Extract the (x, y) coordinate from the center of the cell holding the provided text.  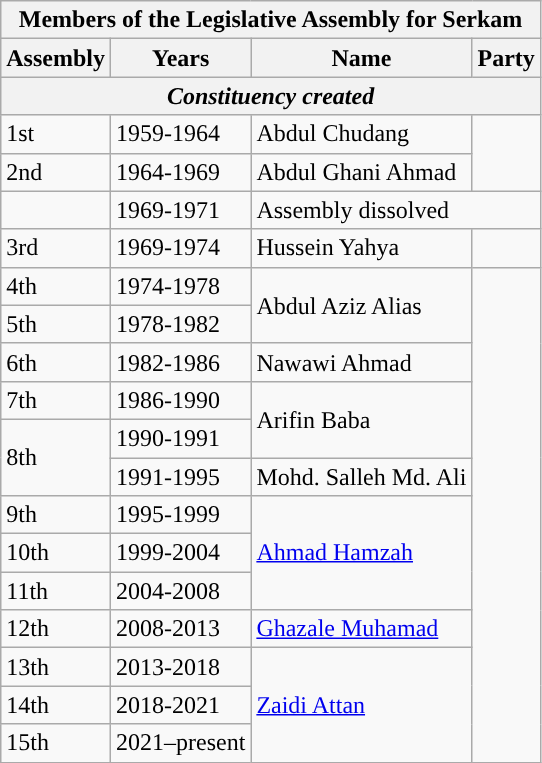
Abdul Aziz Alias (362, 305)
1959-1964 (180, 134)
1978-1982 (180, 324)
1999-2004 (180, 553)
9th (56, 515)
Assembly (56, 58)
1986-1990 (180, 400)
11th (56, 591)
2021–present (180, 743)
Hussein Yahya (362, 248)
1964-1969 (180, 172)
6th (56, 362)
12th (56, 629)
Years (180, 58)
7th (56, 400)
Abdul Chudang (362, 134)
Party (506, 58)
1991-1995 (180, 477)
1974-1978 (180, 286)
1969-1974 (180, 248)
3rd (56, 248)
Assembly dissolved (396, 210)
Arifin Baba (362, 419)
Members of the Legislative Assembly for Serkam (271, 20)
5th (56, 324)
8th (56, 457)
Ahmad Hamzah (362, 553)
1995-1999 (180, 515)
2004-2008 (180, 591)
Nawawi Ahmad (362, 362)
2013-2018 (180, 667)
1969-1971 (180, 210)
Zaidi Attan (362, 705)
Ghazale Muhamad (362, 629)
4th (56, 286)
1982-1986 (180, 362)
15th (56, 743)
Abdul Ghani Ahmad (362, 172)
10th (56, 553)
1st (56, 134)
13th (56, 667)
Constituency created (271, 96)
2018-2021 (180, 705)
2nd (56, 172)
Name (362, 58)
Mohd. Salleh Md. Ali (362, 477)
14th (56, 705)
2008-2013 (180, 629)
1990-1991 (180, 438)
